Extract the (X, Y) coordinate from the center of the cell holding the provided text.  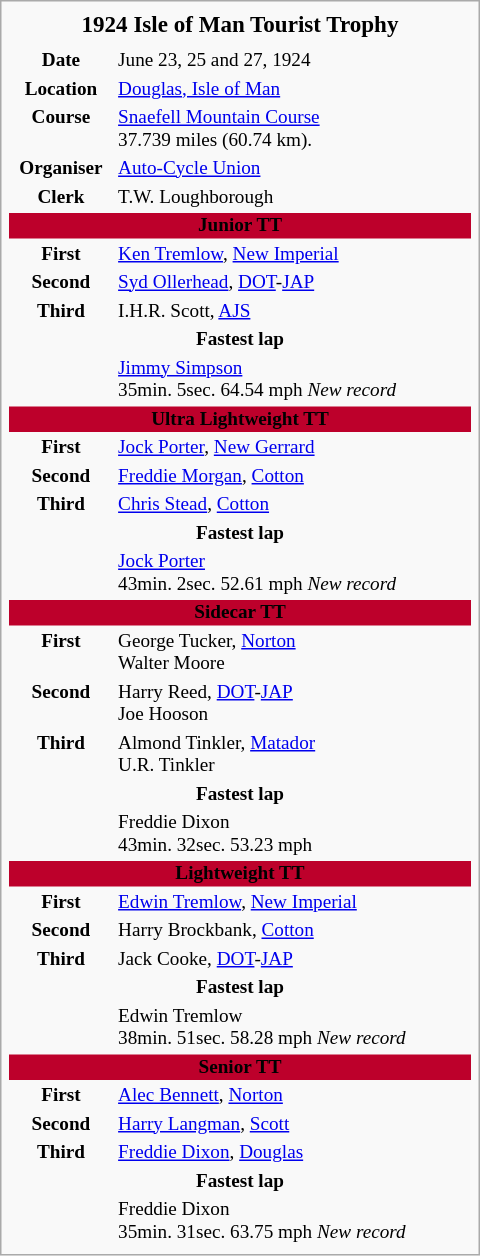
Chris Stead, Cotton (294, 504)
Harry Reed, DOT-JAP Joe Hooson (294, 703)
Auto-Cycle Union (294, 168)
Sidecar TT (240, 612)
Edwin Tremlow, New Imperial (294, 902)
Freddie Dixon 43min. 32sec. 53.23 mph (294, 833)
Lightweight TT (240, 873)
Ken Tremlow, New Imperial (294, 254)
Organiser (60, 168)
George Tucker, Norton Walter Moore (294, 652)
June 23, 25 and 27, 1924 (294, 60)
Ultra Lightweight TT (240, 419)
Harry Langman, Scott (294, 1124)
Clerk (60, 197)
Course (60, 128)
Edwin Tremlow 38min. 51sec. 58.28 mph New record (294, 1027)
Location (60, 89)
Junior TT (240, 225)
Snaefell Mountain Course 37.739 miles (60.74 km). (294, 128)
Date (60, 60)
Freddie Morgan, Cotton (294, 476)
Almond Tinkler, Matador U.R. Tinkler (294, 754)
Douglas, Isle of Man (294, 89)
Freddie Dixon, Douglas (294, 1152)
Jock Porter, New Gerrard (294, 447)
Syd Ollerhead, DOT-JAP (294, 282)
Freddie Dixon 35min. 31sec. 63.75 mph New record (294, 1220)
Jack Cooke, DOT-JAP (294, 959)
Jimmy Simpson 35min. 5sec. 64.54 mph New record (294, 379)
Harry Brockbank, Cotton (294, 930)
Senior TT (240, 1067)
I.H.R. Scott, AJS (294, 311)
1924 Isle of Man Tourist Trophy (240, 23)
Alec Bennett, Norton (294, 1095)
Jock Porter 43min. 2sec. 52.61 mph New record (294, 572)
T.W. Loughborough (294, 197)
